Extract the [X, Y] coordinate from the center of the cell holding the provided text.  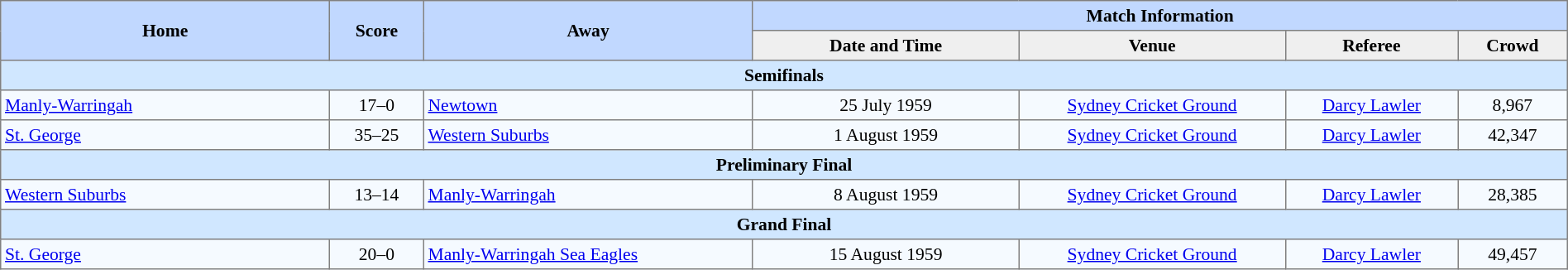
Away [588, 31]
1 August 1959 [886, 135]
Home [165, 31]
35–25 [377, 135]
28,385 [1513, 195]
Venue [1152, 46]
49,457 [1513, 254]
13–14 [377, 195]
Crowd [1513, 46]
8,967 [1513, 105]
17–0 [377, 105]
Manly-Warringah Sea Eagles [588, 254]
Newtown [588, 105]
8 August 1959 [886, 195]
Referee [1371, 46]
Match Information [1159, 16]
Date and Time [886, 46]
25 July 1959 [886, 105]
15 August 1959 [886, 254]
42,347 [1513, 135]
Grand Final [784, 224]
Semifinals [784, 75]
20–0 [377, 254]
Preliminary Final [784, 165]
Score [377, 31]
